For the text-containing cell, return its midpoint in [x, y] coordinate format. 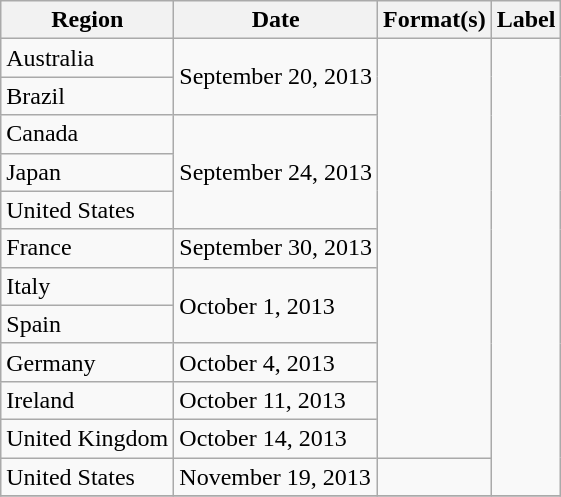
Japan [88, 172]
October 4, 2013 [276, 362]
October 1, 2013 [276, 305]
Ireland [88, 400]
September 24, 2013 [276, 172]
September 30, 2013 [276, 248]
Label [526, 20]
Canada [88, 134]
Date [276, 20]
United Kingdom [88, 438]
Italy [88, 286]
October 11, 2013 [276, 400]
Germany [88, 362]
Brazil [88, 96]
Region [88, 20]
France [88, 248]
Spain [88, 324]
Australia [88, 58]
September 20, 2013 [276, 77]
November 19, 2013 [276, 477]
Format(s) [435, 20]
October 14, 2013 [276, 438]
